From the cell containing the given text, extract its center point as [X, Y] coordinate. 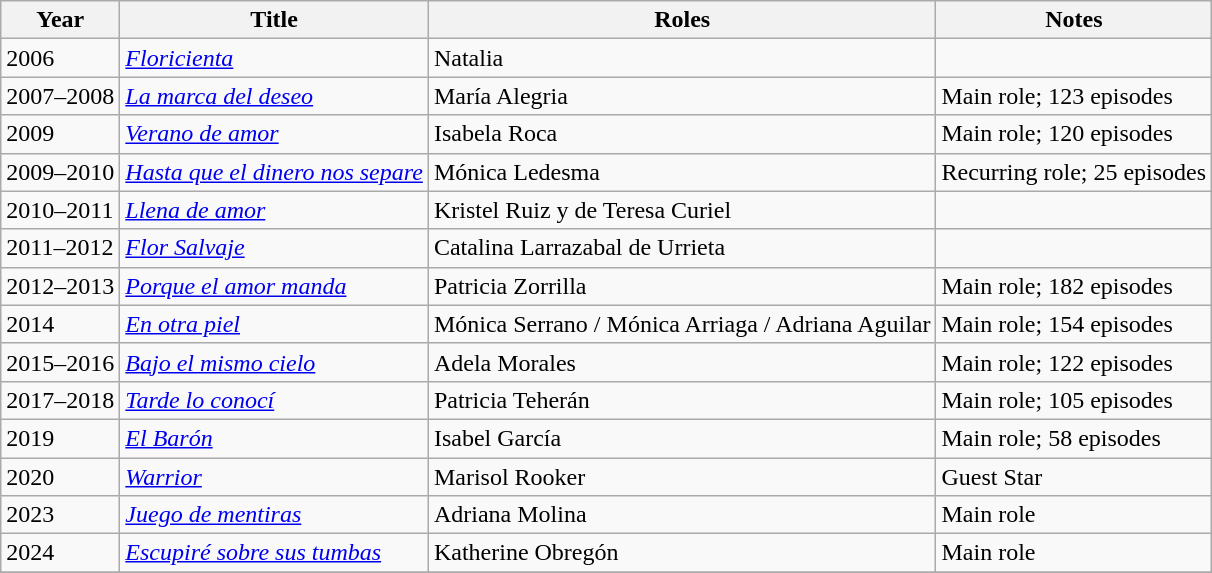
Main role; 105 episodes [1074, 400]
2010–2011 [60, 210]
En otra piel [274, 324]
Porque el amor manda [274, 286]
Floricienta [274, 58]
Kristel Ruiz y de Teresa Curiel [682, 210]
Patricia Teherán [682, 400]
Isabel García [682, 438]
María Alegria [682, 96]
2006 [60, 58]
El Barón [274, 438]
2012–2013 [60, 286]
Verano de amor [274, 134]
2014 [60, 324]
Main role; 123 episodes [1074, 96]
Catalina Larrazabal de Urrieta [682, 248]
Llena de amor [274, 210]
Adela Morales [682, 362]
Juego de mentiras [274, 515]
Mónica Ledesma [682, 172]
Main role; 154 episodes [1074, 324]
Natalia [682, 58]
Main role; 182 episodes [1074, 286]
Title [274, 20]
Roles [682, 20]
2007–2008 [60, 96]
Year [60, 20]
Main role; 120 episodes [1074, 134]
2020 [60, 477]
Hasta que el dinero nos separe [274, 172]
2015–2016 [60, 362]
Main role; 58 episodes [1074, 438]
Main role; 122 episodes [1074, 362]
Recurring role; 25 episodes [1074, 172]
Guest Star [1074, 477]
Escupiré sobre sus tumbas [274, 553]
Bajo el mismo cielo [274, 362]
2009 [60, 134]
Tarde lo conocí [274, 400]
Notes [1074, 20]
Katherine Obregón [682, 553]
Marisol Rooker [682, 477]
Patricia Zorrilla [682, 286]
Isabela Roca [682, 134]
2023 [60, 515]
Warrior [274, 477]
Flor Salvaje [274, 248]
2024 [60, 553]
2019 [60, 438]
2017–2018 [60, 400]
La marca del deseo [274, 96]
Mónica Serrano / Mónica Arriaga / Adriana Aguilar [682, 324]
Adriana Molina [682, 515]
2009–2010 [60, 172]
2011–2012 [60, 248]
